Extract the (X, Y) coordinate from the center of the cell holding the provided text.  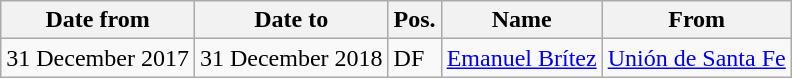
31 December 2018 (291, 58)
From (696, 20)
Pos. (414, 20)
DF (414, 58)
Name (522, 20)
Emanuel Brítez (522, 58)
Date from (98, 20)
31 December 2017 (98, 58)
Date to (291, 20)
Unión de Santa Fe (696, 58)
